Determine the (X, Y) coordinate at the center of the cell enclosing the given text.  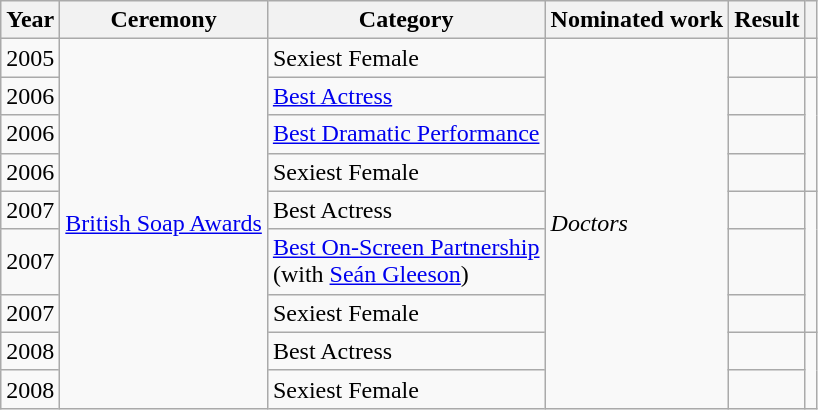
Category (406, 20)
Nominated work (637, 20)
Best Dramatic Performance (406, 134)
British Soap Awards (164, 224)
Best On-Screen Partnership (with Seán Gleeson) (406, 262)
Result (767, 20)
Doctors (637, 224)
Year (30, 20)
2005 (30, 58)
Ceremony (164, 20)
